Determine the (x, y) coordinate at the center of the cell enclosing the given text.  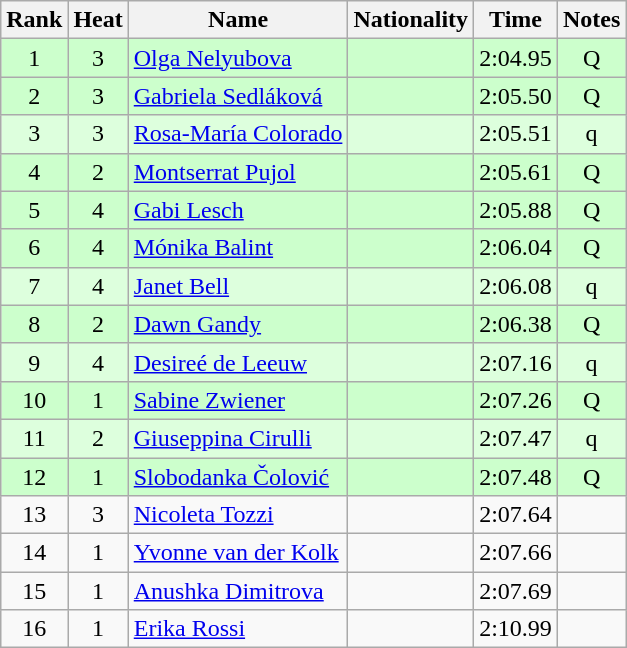
16 (34, 629)
2:07.47 (516, 438)
Nationality (411, 20)
2:04.95 (516, 58)
6 (34, 248)
Anushka Dimitrova (238, 591)
14 (34, 553)
15 (34, 591)
7 (34, 286)
Rosa-María Colorado (238, 134)
Montserrat Pujol (238, 172)
2:06.04 (516, 248)
Janet Bell (238, 286)
2:05.50 (516, 96)
10 (34, 400)
Notes (591, 20)
12 (34, 477)
2:07.48 (516, 477)
9 (34, 362)
2:07.69 (516, 591)
13 (34, 515)
Slobodanka Čolović (238, 477)
2:06.08 (516, 286)
2:07.66 (516, 553)
8 (34, 324)
11 (34, 438)
Erika Rossi (238, 629)
Sabine Zwiener (238, 400)
2:07.26 (516, 400)
Rank (34, 20)
Giuseppina Cirulli (238, 438)
Olga Nelyubova (238, 58)
Gabi Lesch (238, 210)
Nicoleta Tozzi (238, 515)
2:06.38 (516, 324)
5 (34, 210)
Time (516, 20)
2:07.64 (516, 515)
Heat (98, 20)
Name (238, 20)
2:05.51 (516, 134)
2:07.16 (516, 362)
Yvonne van der Kolk (238, 553)
Mónika Balint (238, 248)
Desireé de Leeuw (238, 362)
Dawn Gandy (238, 324)
2:05.88 (516, 210)
2:10.99 (516, 629)
Gabriela Sedláková (238, 96)
2:05.61 (516, 172)
